Find where the given text appears and provide that cell's center as [X, Y] coordinate. 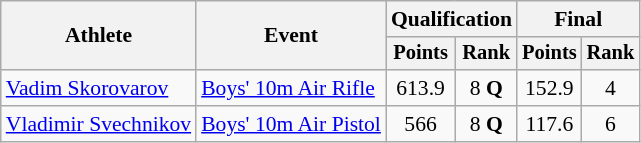
117.6 [549, 124]
Qualification [452, 19]
4 [611, 88]
152.9 [549, 88]
Vladimir Svechnikov [98, 124]
Final [578, 19]
Event [291, 36]
Vadim Skorovarov [98, 88]
Boys' 10m Air Pistol [291, 124]
6 [611, 124]
566 [420, 124]
Athlete [98, 36]
Boys' 10m Air Rifle [291, 88]
613.9 [420, 88]
